Find where the given text appears and provide that cell's center as (X, Y) coordinate. 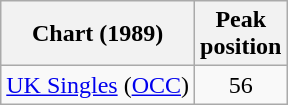
56 (241, 85)
Chart (1989) (98, 34)
UK Singles (OCC) (98, 85)
Peakposition (241, 34)
